Capture the cell that displays the provided text and extract its [X, Y] central coordinate. 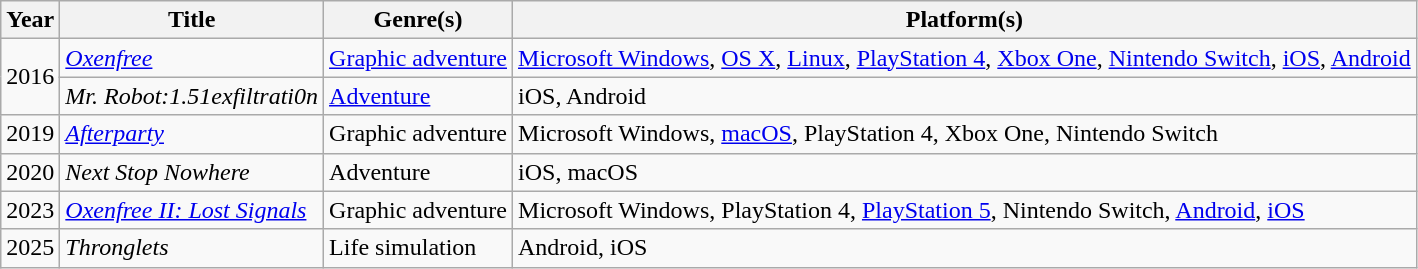
Genre(s) [418, 20]
Platform(s) [965, 20]
2019 [30, 134]
Afterparty [192, 134]
Mr. Robot:1.51exfiltrati0n [192, 96]
Next Stop Nowhere [192, 172]
2023 [30, 210]
Life simulation [418, 248]
Thronglets [192, 248]
2020 [30, 172]
Oxenfree II: Lost Signals [192, 210]
iOS, Android [965, 96]
Android, iOS [965, 248]
Title [192, 20]
2016 [30, 77]
Oxenfree [192, 58]
iOS, macOS [965, 172]
Microsoft Windows, PlayStation 4, PlayStation 5, Nintendo Switch, Android, iOS [965, 210]
Microsoft Windows, macOS, PlayStation 4, Xbox One, Nintendo Switch [965, 134]
Microsoft Windows, OS X, Linux, PlayStation 4, Xbox One, Nintendo Switch, iOS, Android [965, 58]
2025 [30, 248]
Year [30, 20]
